Return the (X, Y) coordinate for the center point of the cell that contains the specified text.  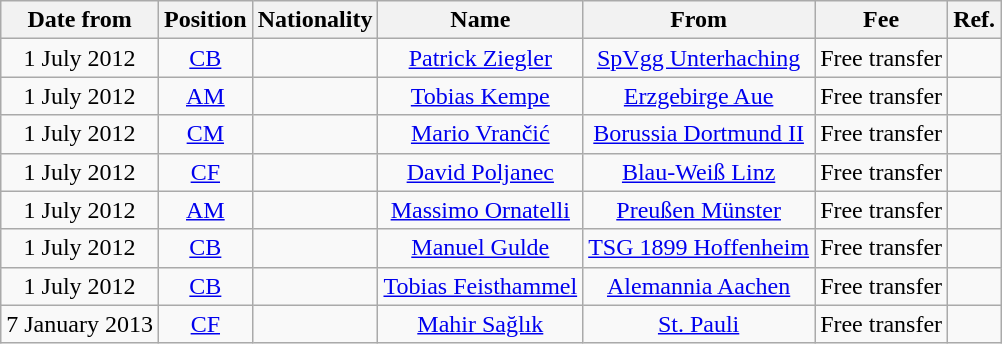
TSG 1899 Hoffenheim (699, 248)
St. Pauli (699, 324)
Manuel Gulde (480, 248)
Patrick Ziegler (480, 58)
Date from (80, 20)
Position (205, 20)
Name (480, 20)
Tobias Kempe (480, 96)
SpVgg Unterhaching (699, 58)
Erzgebirge Aue (699, 96)
Preußen Münster (699, 210)
David Poljanec (480, 172)
Massimo Ornatelli (480, 210)
Nationality (315, 20)
Alemannia Aachen (699, 286)
Tobias Feisthammel (480, 286)
From (699, 20)
Blau-Weiß Linz (699, 172)
Fee (882, 20)
7 January 2013 (80, 324)
CM (205, 134)
Borussia Dortmund II (699, 134)
Ref. (974, 20)
Mahir Sağlık (480, 324)
Mario Vrančić (480, 134)
